Capture the cell that displays the provided text and extract its (x, y) central coordinate. 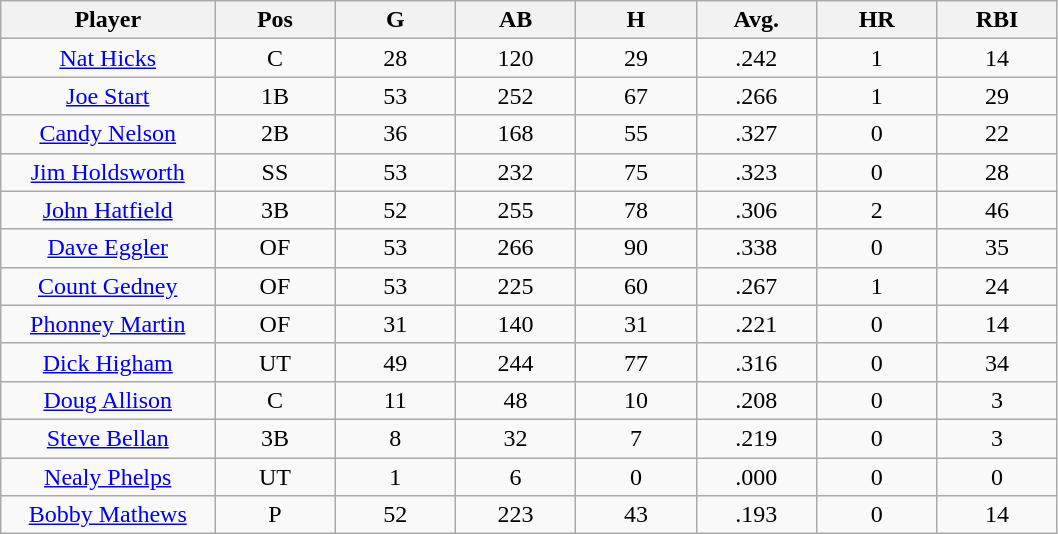
49 (395, 362)
223 (515, 515)
36 (395, 134)
244 (515, 362)
Doug Allison (108, 400)
90 (636, 248)
Bobby Mathews (108, 515)
AB (515, 20)
Pos (275, 20)
.266 (756, 96)
.316 (756, 362)
P (275, 515)
.208 (756, 400)
Dave Eggler (108, 248)
.000 (756, 477)
24 (998, 286)
.267 (756, 286)
2B (275, 134)
Steve Bellan (108, 438)
SS (275, 172)
.242 (756, 58)
Jim Holdsworth (108, 172)
Nealy Phelps (108, 477)
46 (998, 210)
RBI (998, 20)
G (395, 20)
H (636, 20)
1B (275, 96)
43 (636, 515)
140 (515, 324)
2 (876, 210)
.219 (756, 438)
120 (515, 58)
67 (636, 96)
32 (515, 438)
.221 (756, 324)
.323 (756, 172)
Joe Start (108, 96)
77 (636, 362)
252 (515, 96)
60 (636, 286)
78 (636, 210)
Phonney Martin (108, 324)
Nat Hicks (108, 58)
John Hatfield (108, 210)
.338 (756, 248)
Candy Nelson (108, 134)
232 (515, 172)
Player (108, 20)
7 (636, 438)
55 (636, 134)
Dick Higham (108, 362)
35 (998, 248)
266 (515, 248)
8 (395, 438)
22 (998, 134)
HR (876, 20)
Avg. (756, 20)
.327 (756, 134)
75 (636, 172)
34 (998, 362)
168 (515, 134)
48 (515, 400)
11 (395, 400)
10 (636, 400)
Count Gedney (108, 286)
225 (515, 286)
.306 (756, 210)
.193 (756, 515)
255 (515, 210)
6 (515, 477)
